For the text-containing cell, return its midpoint in (x, y) coordinate format. 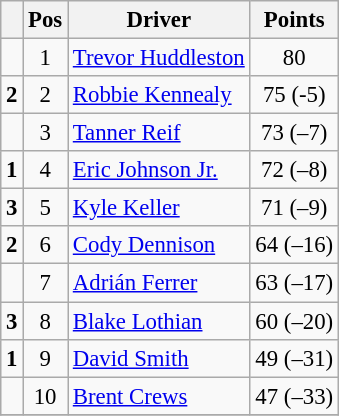
75 (-5) (294, 95)
Eric Johnson Jr. (160, 170)
80 (294, 58)
47 (–33) (294, 396)
Tanner Reif (160, 133)
Blake Lothian (160, 321)
David Smith (160, 358)
49 (–31) (294, 358)
Robbie Kennealy (160, 95)
60 (–20) (294, 321)
6 (46, 245)
9 (46, 358)
7 (46, 283)
73 (–7) (294, 133)
71 (–9) (294, 208)
Cody Dennison (160, 245)
64 (–16) (294, 245)
10 (46, 396)
Trevor Huddleston (160, 58)
63 (–17) (294, 283)
Points (294, 20)
5 (46, 208)
Brent Crews (160, 396)
Kyle Keller (160, 208)
Driver (160, 20)
Pos (46, 20)
72 (–8) (294, 170)
8 (46, 321)
Adrián Ferrer (160, 283)
4 (46, 170)
